For the text-containing cell, return its midpoint in (x, y) coordinate format. 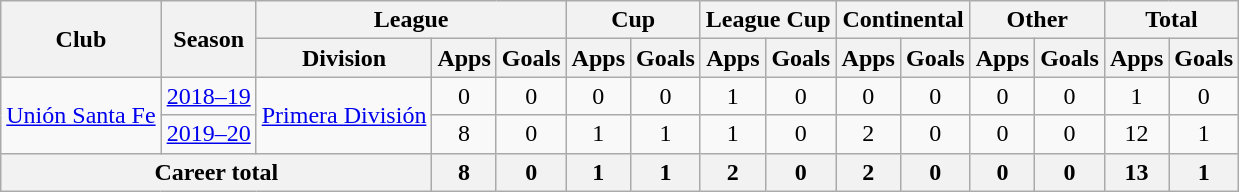
League (411, 20)
Career total (216, 172)
13 (1136, 172)
2018–19 (208, 96)
Unión Santa Fe (81, 115)
Club (81, 39)
Primera División (344, 115)
12 (1136, 134)
League Cup (768, 20)
Division (344, 58)
Cup (633, 20)
Continental (903, 20)
Other (1037, 20)
Season (208, 39)
Total (1171, 20)
2019–20 (208, 134)
